Locate the cell with the specified text and output its (x, y) center coordinate. 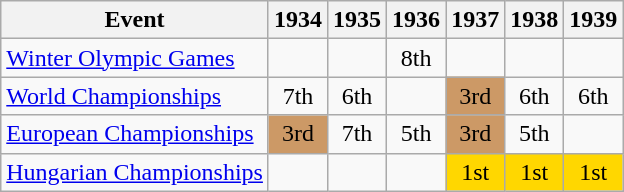
European Championships (135, 134)
Winter Olympic Games (135, 58)
1939 (594, 20)
1934 (298, 20)
1936 (416, 20)
8th (416, 58)
Event (135, 20)
1935 (358, 20)
Hungarian Championships (135, 172)
World Championships (135, 96)
1937 (476, 20)
1938 (534, 20)
